From the cell containing the given text, extract its center point as (x, y) coordinate. 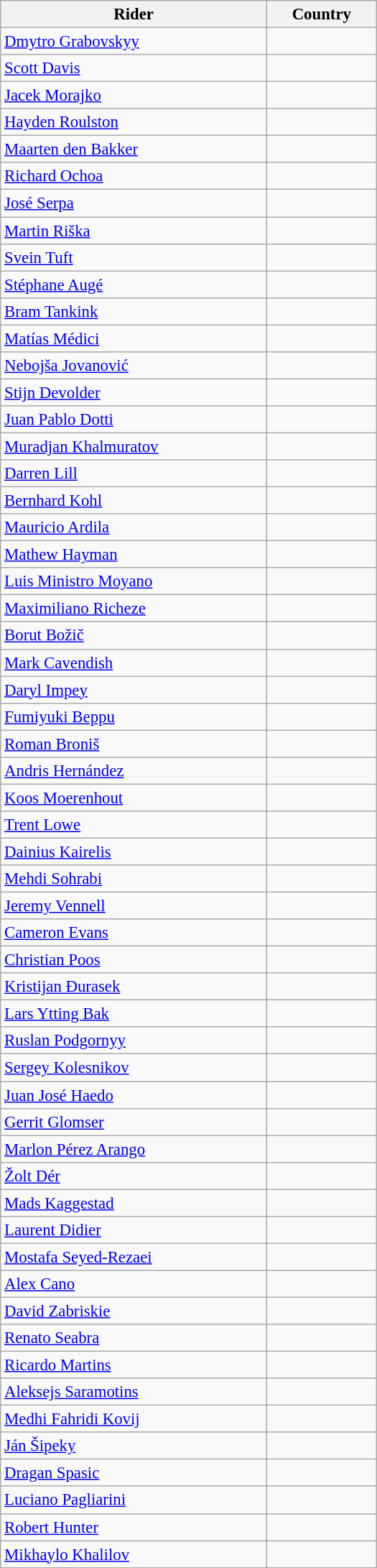
Koos Moerenhout (134, 798)
Nebojša Jovanović (134, 366)
Ján Šipeky (134, 1446)
Jeremy Vennell (134, 906)
Luis Ministro Moyano (134, 581)
José Serpa (134, 203)
Robert Hunter (134, 1527)
Andris Hernández (134, 771)
Lars Ytting Bak (134, 1014)
Bram Tankink (134, 311)
Juan José Haedo (134, 1095)
Laurent Didier (134, 1230)
Christian Poos (134, 960)
Medhi Fahridi Kovij (134, 1419)
Gerrit Glomser (134, 1122)
Fumiyuki Beppu (134, 716)
Juan Pablo Dotti (134, 420)
Daryl Impey (134, 690)
Mauricio Ardila (134, 527)
Mehdi Sohrabi (134, 879)
Mostafa Seyed-Rezaei (134, 1257)
Žolt Dér (134, 1176)
Roman Broniš (134, 744)
Maximiliano Richeze (134, 609)
Mathew Hayman (134, 555)
Marlon Pérez Arango (134, 1149)
Bernhard Kohl (134, 501)
David Zabriskie (134, 1311)
Svein Tuft (134, 257)
Mads Kaggestad (134, 1203)
Cameron Evans (134, 933)
Mark Cavendish (134, 663)
Darren Lill (134, 474)
Hayden Roulston (134, 122)
Dmytro Grabovskyy (134, 42)
Ricardo Martins (134, 1365)
Ruslan Podgornyy (134, 1041)
Dragan Spasic (134, 1473)
Muradjan Khalmuratov (134, 446)
Aleksejs Saramotins (134, 1392)
Country (322, 14)
Maarten den Bakker (134, 149)
Stijn Devolder (134, 392)
Richard Ochoa (134, 176)
Stéphane Augé (134, 285)
Matías Médici (134, 338)
Martin Riška (134, 231)
Sergey Kolesnikov (134, 1068)
Mikhaylo Khalilov (134, 1554)
Jacek Morajko (134, 96)
Luciano Pagliarini (134, 1500)
Scott Davis (134, 68)
Rider (134, 14)
Trent Lowe (134, 825)
Dainius Kairelis (134, 852)
Renato Seabra (134, 1338)
Borut Božič (134, 636)
Kristijan Đurasek (134, 987)
Alex Cano (134, 1284)
